From the cell containing the given text, extract its center point as [x, y] coordinate. 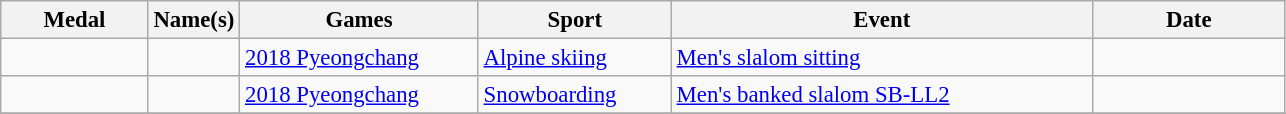
Alpine skiing [574, 58]
Medal [74, 20]
Event [882, 20]
Men's slalom sitting [882, 58]
Date [1188, 20]
Men's banked slalom SB-LL2 [882, 95]
Games [360, 20]
Sport [574, 20]
Snowboarding [574, 95]
Name(s) [194, 20]
